Extract the [x, y] coordinate from the center of the cell holding the provided text.  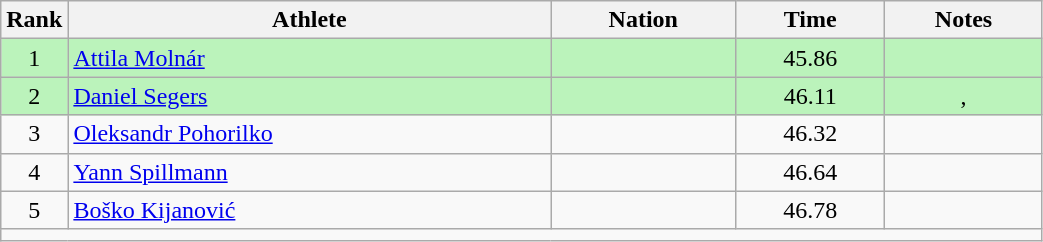
46.32 [810, 134]
Rank [34, 20]
4 [34, 172]
Daniel Segers [310, 96]
5 [34, 210]
, [964, 96]
46.78 [810, 210]
Yann Spillmann [310, 172]
45.86 [810, 58]
2 [34, 96]
Time [810, 20]
Attila Molnár [310, 58]
46.64 [810, 172]
46.11 [810, 96]
Boško Kijanović [310, 210]
Oleksandr Pohorilko [310, 134]
1 [34, 58]
3 [34, 134]
Notes [964, 20]
Nation [644, 20]
Athlete [310, 20]
